Identify which cell holds the provided text, then report its [X, Y] central coordinate. 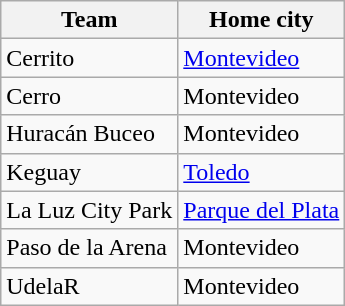
Parque del Plata [262, 210]
UdelaR [90, 286]
La Luz City Park [90, 210]
Cerrito [90, 58]
Toledo [262, 172]
Keguay [90, 172]
Home city [262, 20]
Paso de la Arena [90, 248]
Huracán Buceo [90, 134]
Cerro [90, 96]
Team [90, 20]
